Extract the [x, y] coordinate from the center of the cell holding the provided text.  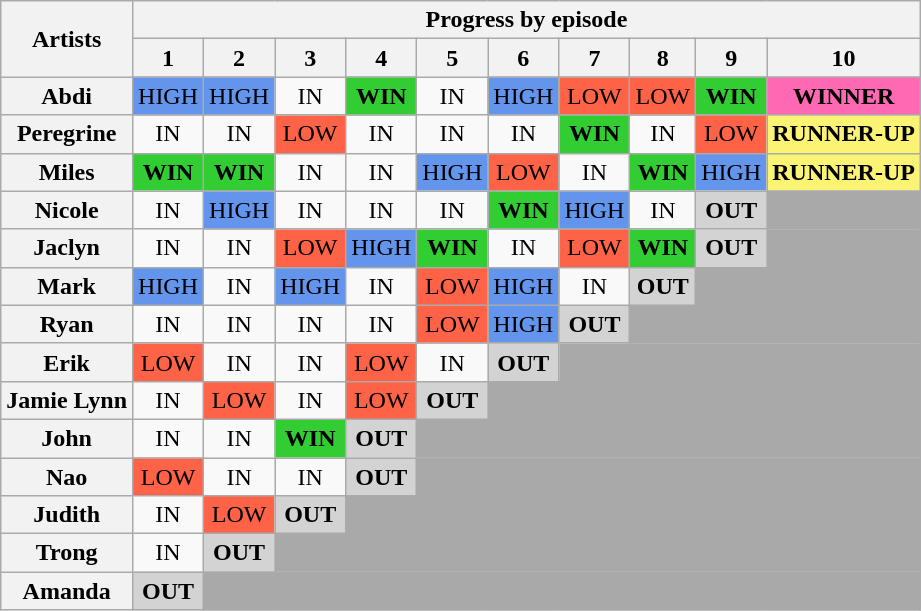
WINNER [844, 96]
Nao [67, 477]
Mark [67, 286]
Amanda [67, 591]
4 [382, 58]
7 [594, 58]
Artists [67, 39]
9 [732, 58]
Erik [67, 362]
John [67, 438]
Nicole [67, 210]
Jamie Lynn [67, 400]
Progress by episode [527, 20]
Jaclyn [67, 248]
8 [663, 58]
Peregrine [67, 134]
Miles [67, 172]
Ryan [67, 324]
Abdi [67, 96]
1 [168, 58]
5 [452, 58]
Judith [67, 515]
6 [524, 58]
Trong [67, 553]
2 [240, 58]
3 [310, 58]
10 [844, 58]
